Provide the (x, y) coordinate of the cell's center where the given text is located.  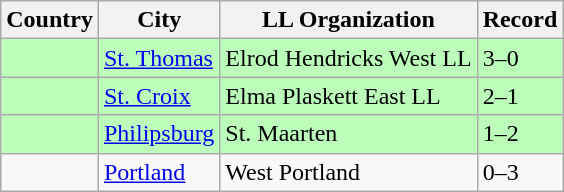
Elma Plaskett East LL (348, 96)
St. Croix (158, 96)
St. Thomas (158, 58)
St. Maarten (348, 134)
LL Organization (348, 20)
Record (520, 20)
1–2 (520, 134)
3–0 (520, 58)
City (158, 20)
Elrod Hendricks West LL (348, 58)
0–3 (520, 172)
Portland (158, 172)
Philipsburg (158, 134)
West Portland (348, 172)
2–1 (520, 96)
Country (50, 20)
